Pinpoint the cell where the given text exists, returning its (x, y) midpoint coordinate. 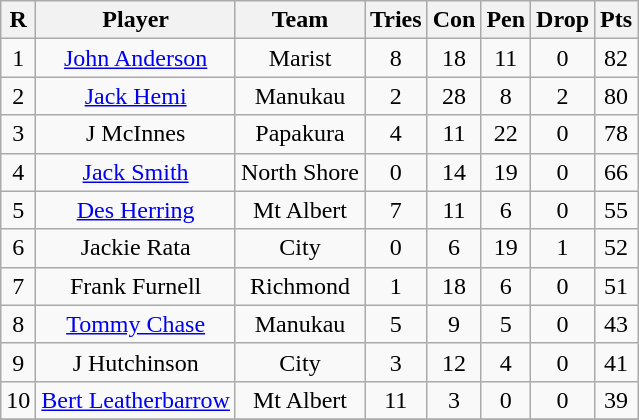
J McInnes (136, 134)
10 (18, 400)
R (18, 20)
Jack Hemi (136, 96)
Drop (563, 20)
Papakura (300, 134)
Player (136, 20)
Con (454, 20)
Team (300, 20)
14 (454, 172)
78 (616, 134)
39 (616, 400)
12 (454, 362)
66 (616, 172)
Jackie Rata (136, 248)
51 (616, 286)
J Hutchinson (136, 362)
80 (616, 96)
82 (616, 58)
Tommy Chase (136, 324)
Tries (396, 20)
Marist (300, 58)
41 (616, 362)
Des Herring (136, 210)
55 (616, 210)
Pen (506, 20)
52 (616, 248)
Bert Leatherbarrow (136, 400)
Frank Furnell (136, 286)
Pts (616, 20)
22 (506, 134)
43 (616, 324)
28 (454, 96)
North Shore (300, 172)
Richmond (300, 286)
Jack Smith (136, 172)
John Anderson (136, 58)
